Find where the given text appears and provide that cell's center as (x, y) coordinate. 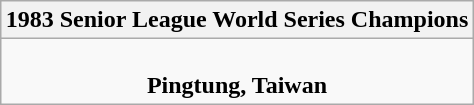
1983 Senior League World Series Champions (237, 20)
Pingtung, Taiwan (237, 72)
